Identify which cell holds the provided text, then report its (X, Y) central coordinate. 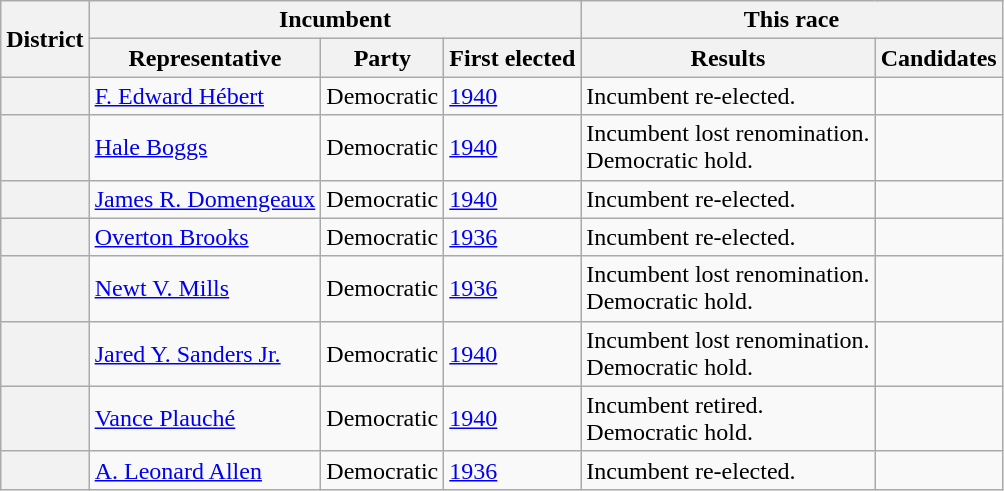
Jared Y. Sanders Jr. (205, 354)
James R. Domengeaux (205, 199)
F. Edward Hébert (205, 96)
Incumbent retired.Democratic hold. (728, 418)
District (45, 39)
Representative (205, 58)
A. Leonard Allen (205, 470)
Results (728, 58)
Overton Brooks (205, 237)
Newt V. Mills (205, 288)
First elected (512, 58)
Incumbent (335, 20)
Vance Plauché (205, 418)
This race (792, 20)
Party (382, 58)
Hale Boggs (205, 148)
Candidates (938, 58)
